From the cell containing the given text, extract its center point as [X, Y] coordinate. 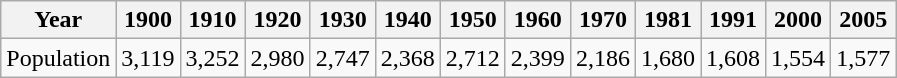
1920 [278, 20]
Year [58, 20]
2,747 [342, 58]
3,119 [148, 58]
1950 [472, 20]
2,186 [602, 58]
1,554 [798, 58]
Population [58, 58]
2,399 [538, 58]
1930 [342, 20]
2,712 [472, 58]
2,980 [278, 58]
2005 [864, 20]
2,368 [408, 58]
1960 [538, 20]
1,577 [864, 58]
1940 [408, 20]
1981 [668, 20]
3,252 [212, 58]
1991 [732, 20]
1910 [212, 20]
1900 [148, 20]
1970 [602, 20]
1,680 [668, 58]
2000 [798, 20]
1,608 [732, 58]
